For the text-containing cell, return its midpoint in (x, y) coordinate format. 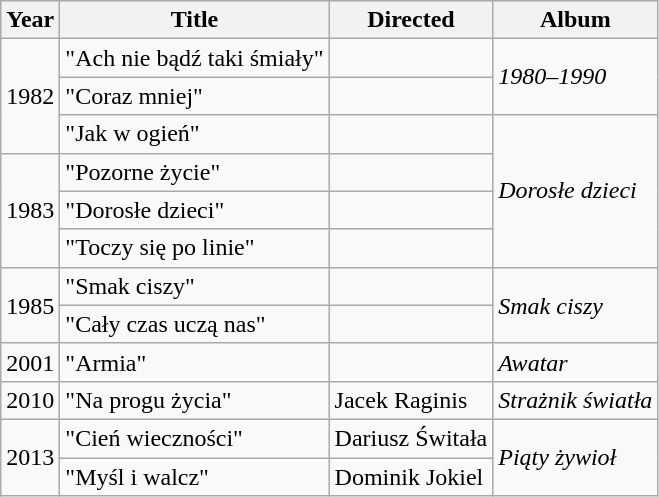
"Cień wieczności" (194, 438)
Title (194, 20)
1982 (30, 96)
"Toczy się po linie" (194, 248)
Dorosłe dzieci (576, 191)
Album (576, 20)
"Dorosłe dzieci" (194, 210)
Year (30, 20)
"Myśl i walcz" (194, 477)
Smak ciszy (576, 305)
1985 (30, 305)
Dariusz Świtała (411, 438)
1980–1990 (576, 77)
2001 (30, 362)
"Na progu życia" (194, 400)
"Armia" (194, 362)
"Jak w ogień" (194, 134)
2013 (30, 457)
2010 (30, 400)
"Smak ciszy" (194, 286)
1983 (30, 210)
Strażnik światła (576, 400)
Dominik Jokiel (411, 477)
"Cały czas uczą nas" (194, 324)
Piąty żywioł (576, 457)
"Ach nie bądź taki śmiały" (194, 58)
"Coraz mniej" (194, 96)
Directed (411, 20)
Jacek Raginis (411, 400)
"Pozorne życie" (194, 172)
Awatar (576, 362)
